For the text-containing cell, return its midpoint in [X, Y] coordinate format. 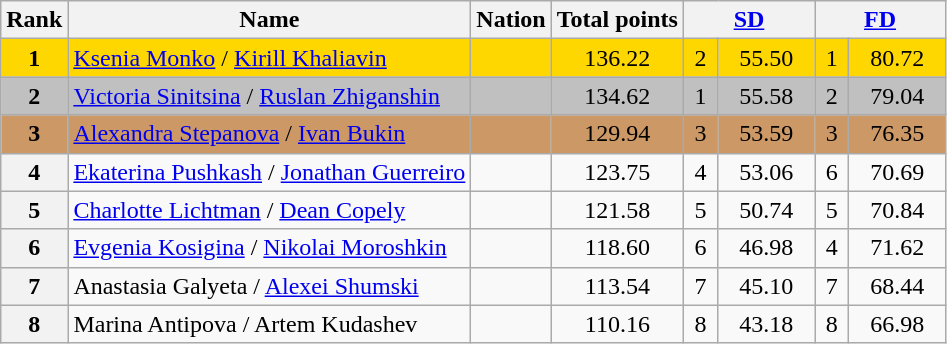
Name [270, 20]
Ksenia Monko / Kirill Khaliavin [270, 58]
SD [748, 20]
Marina Antipova / Artem Kudashev [270, 324]
55.50 [766, 58]
70.84 [898, 210]
134.62 [617, 96]
136.22 [617, 58]
53.59 [766, 134]
79.04 [898, 96]
43.18 [766, 324]
Evgenia Kosigina / Nikolai Moroshkin [270, 248]
Rank [34, 20]
118.60 [617, 248]
45.10 [766, 286]
70.69 [898, 172]
113.54 [617, 286]
Ekaterina Pushkash / Jonathan Guerreiro [270, 172]
121.58 [617, 210]
76.35 [898, 134]
Alexandra Stepanova / Ivan Bukin [270, 134]
55.58 [766, 96]
Charlotte Lichtman / Dean Copely [270, 210]
80.72 [898, 58]
Total points [617, 20]
Nation [511, 20]
129.94 [617, 134]
Victoria Sinitsina / Ruslan Zhiganshin [270, 96]
46.98 [766, 248]
Anastasia Galyeta / Alexei Shumski [270, 286]
123.75 [617, 172]
110.16 [617, 324]
68.44 [898, 286]
53.06 [766, 172]
66.98 [898, 324]
71.62 [898, 248]
FD [880, 20]
50.74 [766, 210]
